For the text-containing cell, return its midpoint in (x, y) coordinate format. 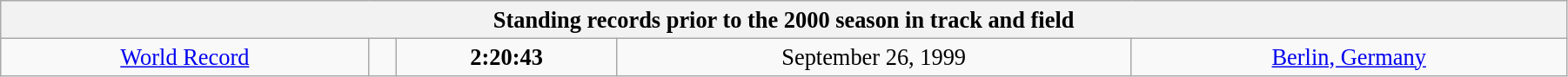
2:20:43 (506, 57)
Standing records prior to the 2000 season in track and field (784, 19)
September 26, 1999 (874, 57)
Berlin, Germany (1349, 57)
World Record (184, 57)
